Output the (X, Y) coordinate of the center of the cell containing the given text.  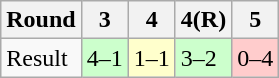
Result (41, 58)
3–2 (203, 58)
4(R) (203, 20)
Round (41, 20)
5 (256, 20)
4–1 (104, 58)
1–1 (152, 58)
4 (152, 20)
0–4 (256, 58)
3 (104, 20)
